For the text-containing cell, return its midpoint in (x, y) coordinate format. 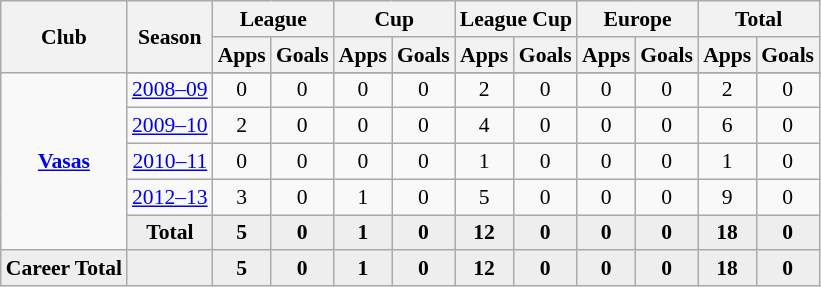
9 (727, 197)
Season (170, 36)
Vasas (64, 161)
2008–09 (170, 90)
2010–11 (170, 162)
League Cup (516, 19)
4 (484, 126)
6 (727, 126)
Cup (394, 19)
2012–13 (170, 197)
Club (64, 36)
Career Total (64, 269)
League (274, 19)
3 (242, 197)
2009–10 (170, 126)
Europe (638, 19)
